Determine the [x, y] coordinate at the center of the cell enclosing the given text.  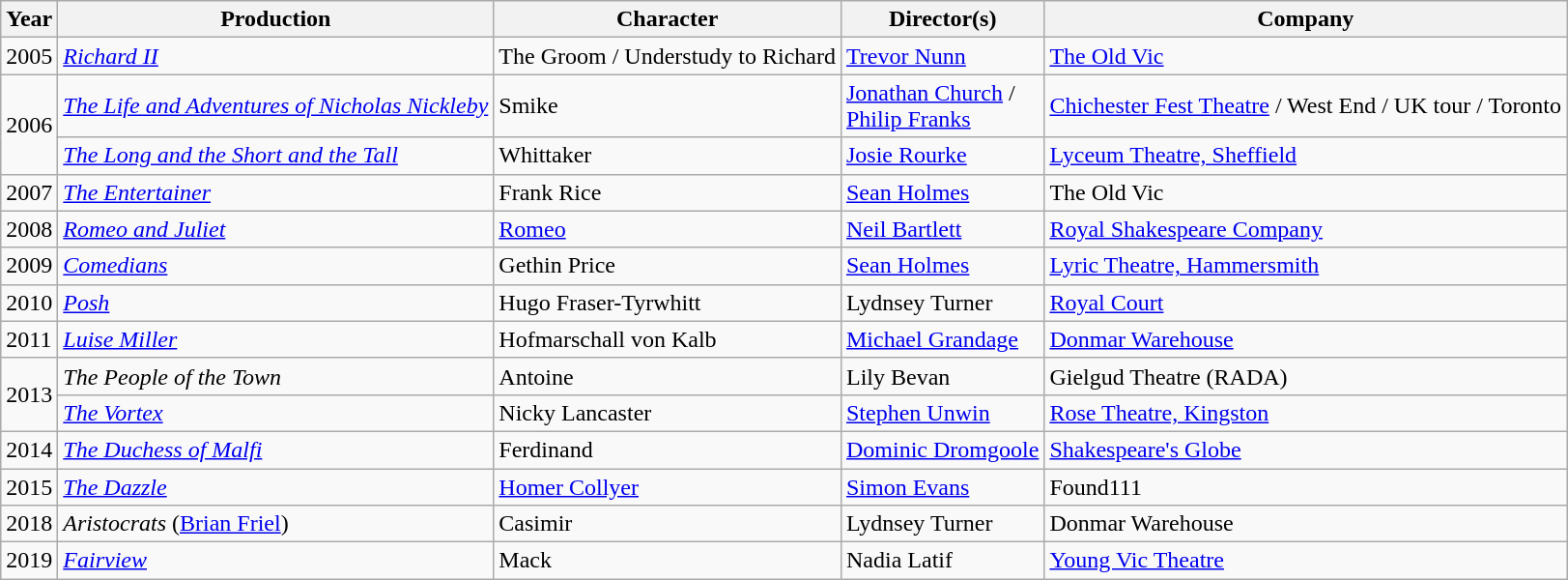
The People of the Town [276, 376]
Nadia Latif [942, 561]
Director(s) [942, 19]
Smike [668, 106]
Production [276, 19]
2010 [29, 303]
Lyric Theatre, Hammersmith [1306, 266]
Nicky Lancaster [668, 413]
Chichester Fest Theatre / West End / UK tour / Toronto [1306, 106]
Homer Collyer [668, 486]
Ferdinand [668, 449]
2009 [29, 266]
The Vortex [276, 413]
Year [29, 19]
Simon Evans [942, 486]
The Life and Adventures of Nicholas Nickleby [276, 106]
Character [668, 19]
Mack [668, 561]
2018 [29, 524]
Posh [276, 303]
Fairview [276, 561]
Hofmarschall von Kalb [668, 339]
The Entertainer [276, 192]
2007 [29, 192]
Aristocrats (Brian Friel) [276, 524]
Stephen Unwin [942, 413]
2011 [29, 339]
Michael Grandage [942, 339]
Romeo [668, 229]
Antoine [668, 376]
2005 [29, 56]
Lily Bevan [942, 376]
Rose Theatre, Kingston [1306, 413]
Neil Bartlett [942, 229]
Royal Court [1306, 303]
Trevor Nunn [942, 56]
Whittaker [668, 156]
Richard II [276, 56]
2013 [29, 394]
Found111 [1306, 486]
The Dazzle [276, 486]
2006 [29, 124]
Shakespeare's Globe [1306, 449]
2015 [29, 486]
The Groom / Understudy to Richard [668, 56]
Gielgud Theatre (RADA) [1306, 376]
Royal Shakespeare Company [1306, 229]
2019 [29, 561]
The Duchess of Malfi [276, 449]
Dominic Dromgoole [942, 449]
Company [1306, 19]
Gethin Price [668, 266]
Jonathan Church /Philip Franks [942, 106]
Hugo Fraser-Tyrwhitt [668, 303]
Casimir [668, 524]
Josie Rourke [942, 156]
Comedians [276, 266]
Romeo and Juliet [276, 229]
2014 [29, 449]
Lyceum Theatre, Sheffield [1306, 156]
Young Vic Theatre [1306, 561]
Frank Rice [668, 192]
2008 [29, 229]
The Long and the Short and the Tall [276, 156]
Luise Miller [276, 339]
